Provide the (x, y) coordinate of the cell's center where the given text is located.  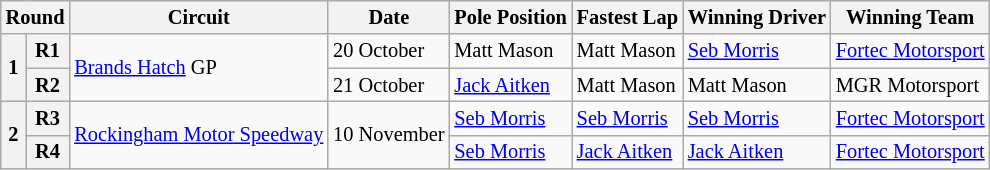
Date (388, 17)
Fastest Lap (628, 17)
Winning Team (910, 17)
Circuit (198, 17)
2 (14, 134)
Pole Position (510, 17)
Round (36, 17)
Winning Driver (757, 17)
R1 (48, 51)
R2 (48, 85)
R4 (48, 152)
20 October (388, 51)
21 October (388, 85)
Brands Hatch GP (198, 68)
MGR Motorsport (910, 85)
R3 (48, 118)
Rockingham Motor Speedway (198, 134)
1 (14, 68)
10 November (388, 134)
